Capture the cell that displays the provided text and extract its [x, y] central coordinate. 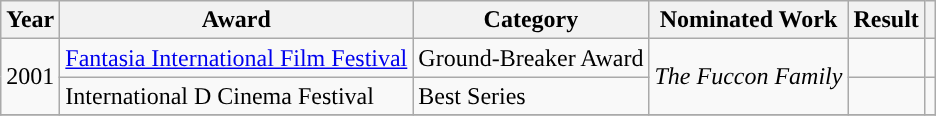
The Fuccon Family [748, 77]
Result [886, 20]
2001 [30, 77]
Ground-Breaker Award [531, 58]
Nominated Work [748, 20]
Category [531, 20]
Fantasia International Film Festival [236, 58]
International D Cinema Festival [236, 96]
Year [30, 20]
Award [236, 20]
Best Series [531, 96]
